Capture the cell that displays the provided text and extract its (x, y) central coordinate. 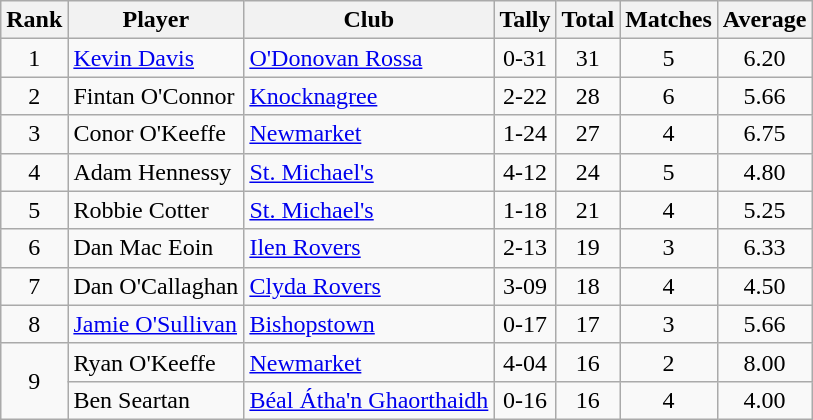
Ilen Rovers (369, 248)
Robbie Cotter (156, 210)
4.50 (764, 286)
4.00 (764, 400)
Adam Hennessy (156, 172)
0-16 (525, 400)
1 (34, 58)
9 (34, 381)
17 (588, 324)
Tally (525, 20)
31 (588, 58)
21 (588, 210)
4.80 (764, 172)
Rank (34, 20)
Fintan O'Connor (156, 96)
Club (369, 20)
Conor O'Keeffe (156, 134)
3-09 (525, 286)
Knocknagree (369, 96)
Ryan O'Keeffe (156, 362)
Player (156, 20)
2-13 (525, 248)
4-12 (525, 172)
8.00 (764, 362)
19 (588, 248)
2-22 (525, 96)
18 (588, 286)
Dan O'Callaghan (156, 286)
O'Donovan Rossa (369, 58)
6.33 (764, 248)
7 (34, 286)
Average (764, 20)
Dan Mac Eoin (156, 248)
6.20 (764, 58)
6.75 (764, 134)
Total (588, 20)
4-04 (525, 362)
Ben Seartan (156, 400)
28 (588, 96)
Clyda Rovers (369, 286)
Jamie O'Sullivan (156, 324)
0-31 (525, 58)
Matches (669, 20)
Kevin Davis (156, 58)
0-17 (525, 324)
Bishopstown (369, 324)
Béal Átha'n Ghaorthaidh (369, 400)
5.25 (764, 210)
1-24 (525, 134)
24 (588, 172)
8 (34, 324)
27 (588, 134)
1-18 (525, 210)
